Determine the (X, Y) coordinate at the center of the cell enclosing the given text.  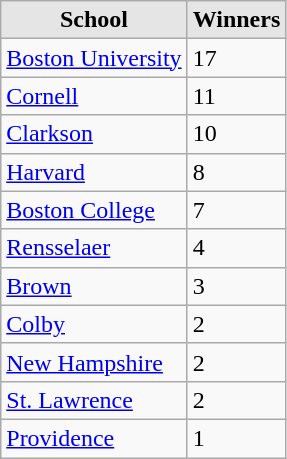
Providence (94, 438)
4 (236, 248)
10 (236, 134)
Clarkson (94, 134)
Cornell (94, 96)
Winners (236, 20)
3 (236, 286)
11 (236, 96)
New Hampshire (94, 362)
17 (236, 58)
7 (236, 210)
School (94, 20)
Brown (94, 286)
Rensselaer (94, 248)
St. Lawrence (94, 400)
Boston College (94, 210)
Boston University (94, 58)
1 (236, 438)
Harvard (94, 172)
Colby (94, 324)
8 (236, 172)
